From the cell containing the given text, extract its center point as (X, Y) coordinate. 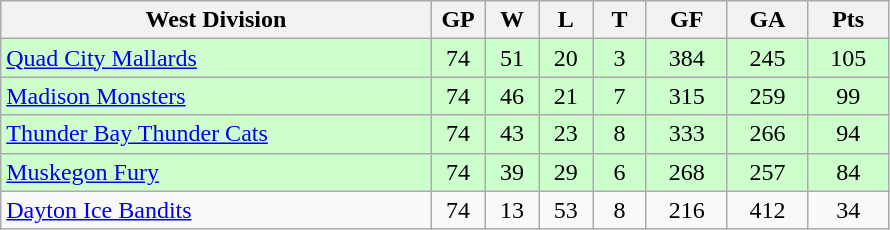
333 (686, 134)
Quad City Mallards (216, 58)
21 (566, 96)
Thunder Bay Thunder Cats (216, 134)
105 (848, 58)
West Division (216, 20)
315 (686, 96)
3 (620, 58)
39 (512, 172)
94 (848, 134)
245 (768, 58)
51 (512, 58)
GF (686, 20)
216 (686, 210)
46 (512, 96)
34 (848, 210)
257 (768, 172)
84 (848, 172)
266 (768, 134)
99 (848, 96)
T (620, 20)
GA (768, 20)
29 (566, 172)
L (566, 20)
53 (566, 210)
23 (566, 134)
7 (620, 96)
Dayton Ice Bandits (216, 210)
259 (768, 96)
W (512, 20)
GP (458, 20)
6 (620, 172)
20 (566, 58)
412 (768, 210)
Muskegon Fury (216, 172)
Pts (848, 20)
13 (512, 210)
384 (686, 58)
43 (512, 134)
268 (686, 172)
Madison Monsters (216, 96)
